For the text-containing cell, return its midpoint in [x, y] coordinate format. 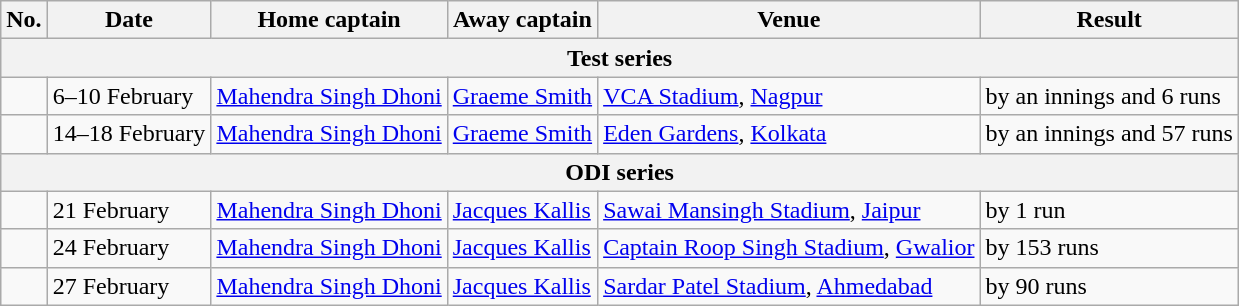
by an innings and 6 runs [1109, 96]
Captain Roop Singh Stadium, Gwalior [789, 248]
No. [24, 20]
Away captain [522, 20]
Home captain [329, 20]
6–10 February [129, 96]
Test series [620, 58]
Sardar Patel Stadium, Ahmedabad [789, 286]
Venue [789, 20]
VCA Stadium, Nagpur [789, 96]
Eden Gardens, Kolkata [789, 134]
by an innings and 57 runs [1109, 134]
by 153 runs [1109, 248]
27 February [129, 286]
21 February [129, 210]
ODI series [620, 172]
14–18 February [129, 134]
by 1 run [1109, 210]
Date [129, 20]
24 February [129, 248]
Result [1109, 20]
by 90 runs [1109, 286]
Sawai Mansingh Stadium, Jaipur [789, 210]
